Determine the [x, y] coordinate at the center of the cell enclosing the given text.  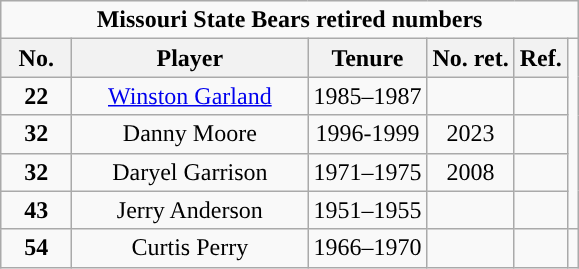
1996-1999 [368, 134]
Winston Garland [190, 96]
54 [36, 248]
Player [190, 58]
No. [36, 58]
Jerry Anderson [190, 210]
43 [36, 210]
Curtis Perry [190, 248]
1971–1975 [368, 172]
1951–1955 [368, 210]
1985–1987 [368, 96]
Missouri State Bears retired numbers [290, 20]
Tenure [368, 58]
Daryel Garrison [190, 172]
Ref. [540, 58]
2023 [470, 134]
2008 [470, 172]
1966–1970 [368, 248]
Danny Moore [190, 134]
No. ret. [470, 58]
22 [36, 96]
